Provide the [x, y] coordinate of the cell's center where the given text is located.  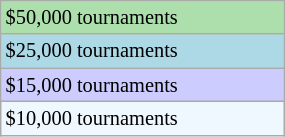
$10,000 tournaments [142, 118]
$50,000 tournaments [142, 17]
$15,000 tournaments [142, 85]
$25,000 tournaments [142, 51]
